Search for the cell housing the specified text and yield its [x, y] center coordinate. 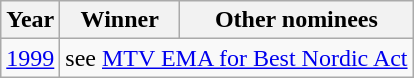
1999 [30, 58]
Other nominees [296, 20]
Winner [120, 20]
Year [30, 20]
see MTV EMA for Best Nordic Act [236, 58]
